Locate the cell with the specified text and output its (X, Y) center coordinate. 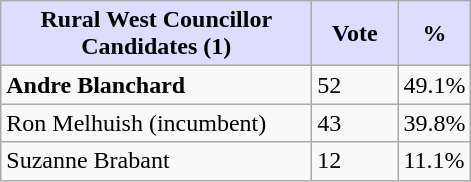
Ron Melhuish (incumbent) (156, 123)
Rural West Councillor Candidates (1) (156, 34)
49.1% (434, 85)
Vote (355, 34)
% (434, 34)
43 (355, 123)
Suzanne Brabant (156, 161)
52 (355, 85)
39.8% (434, 123)
11.1% (434, 161)
Andre Blanchard (156, 85)
12 (355, 161)
